Find where the given text appears and provide that cell's center as [x, y] coordinate. 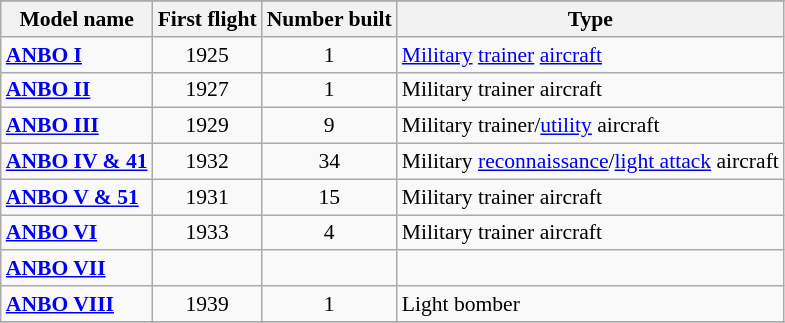
First flight [208, 19]
4 [330, 233]
Military trainer/utility aircraft [590, 126]
Military reconnaissance/light attack aircraft [590, 162]
ANBO V & 51 [77, 197]
1931 [208, 197]
9 [330, 126]
1932 [208, 162]
Model name [77, 19]
1933 [208, 233]
1929 [208, 126]
15 [330, 197]
1939 [208, 304]
34 [330, 162]
1927 [208, 90]
ANBO IV & 41 [77, 162]
Light bomber [590, 304]
ANBO VI [77, 233]
ANBO II [77, 90]
1925 [208, 55]
ANBO I [77, 55]
ANBO III [77, 126]
Type [590, 19]
ANBO VII [77, 269]
Number built [330, 19]
ANBO VIII [77, 304]
